Find where the given text appears and provide that cell's center as [X, Y] coordinate. 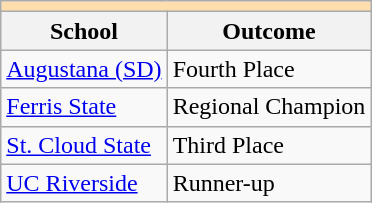
Ferris State [84, 107]
School [84, 31]
Augustana (SD) [84, 69]
Third Place [269, 145]
UC Riverside [84, 183]
Fourth Place [269, 69]
Runner-up [269, 183]
Regional Champion [269, 107]
St. Cloud State [84, 145]
Outcome [269, 31]
